From the cell containing the given text, extract its center point as [X, Y] coordinate. 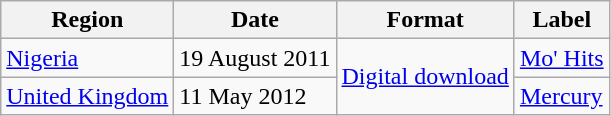
Nigeria [88, 58]
Mo' Hits [562, 58]
19 August 2011 [255, 58]
Region [88, 20]
Label [562, 20]
Format [425, 20]
Date [255, 20]
Digital download [425, 77]
Mercury [562, 96]
11 May 2012 [255, 96]
United Kingdom [88, 96]
